Find where the given text appears and provide that cell's center as [x, y] coordinate. 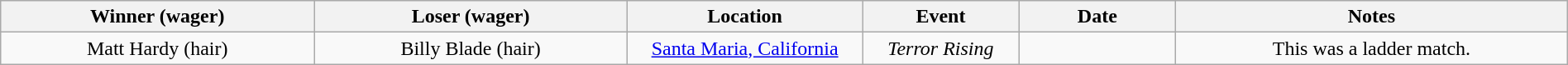
Notes [1372, 17]
Location [745, 17]
Santa Maria, California [745, 48]
Winner (wager) [157, 17]
Matt Hardy (hair) [157, 48]
Event [941, 17]
Terror Rising [941, 48]
Loser (wager) [471, 17]
This was a ladder match. [1372, 48]
Billy Blade (hair) [471, 48]
Date [1097, 17]
